Output the (X, Y) coordinate of the center of the cell containing the given text.  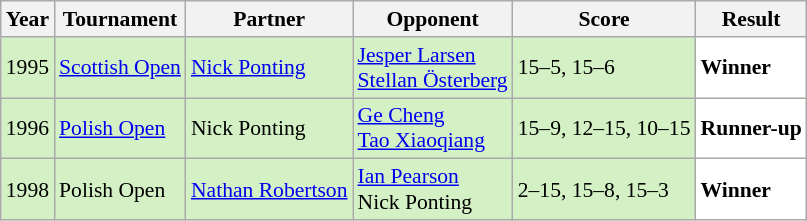
15–9, 12–15, 10–15 (604, 128)
1998 (28, 190)
Nathan Robertson (270, 190)
Score (604, 19)
1996 (28, 128)
Scottish Open (120, 68)
Result (752, 19)
2–15, 15–8, 15–3 (604, 190)
Tournament (120, 19)
1995 (28, 68)
Runner-up (752, 128)
15–5, 15–6 (604, 68)
Partner (270, 19)
Year (28, 19)
Opponent (432, 19)
Ian Pearson Nick Ponting (432, 190)
Ge Cheng Tao Xiaoqiang (432, 128)
Jesper Larsen Stellan Österberg (432, 68)
